Output the [X, Y] coordinate of the center of the cell containing the given text.  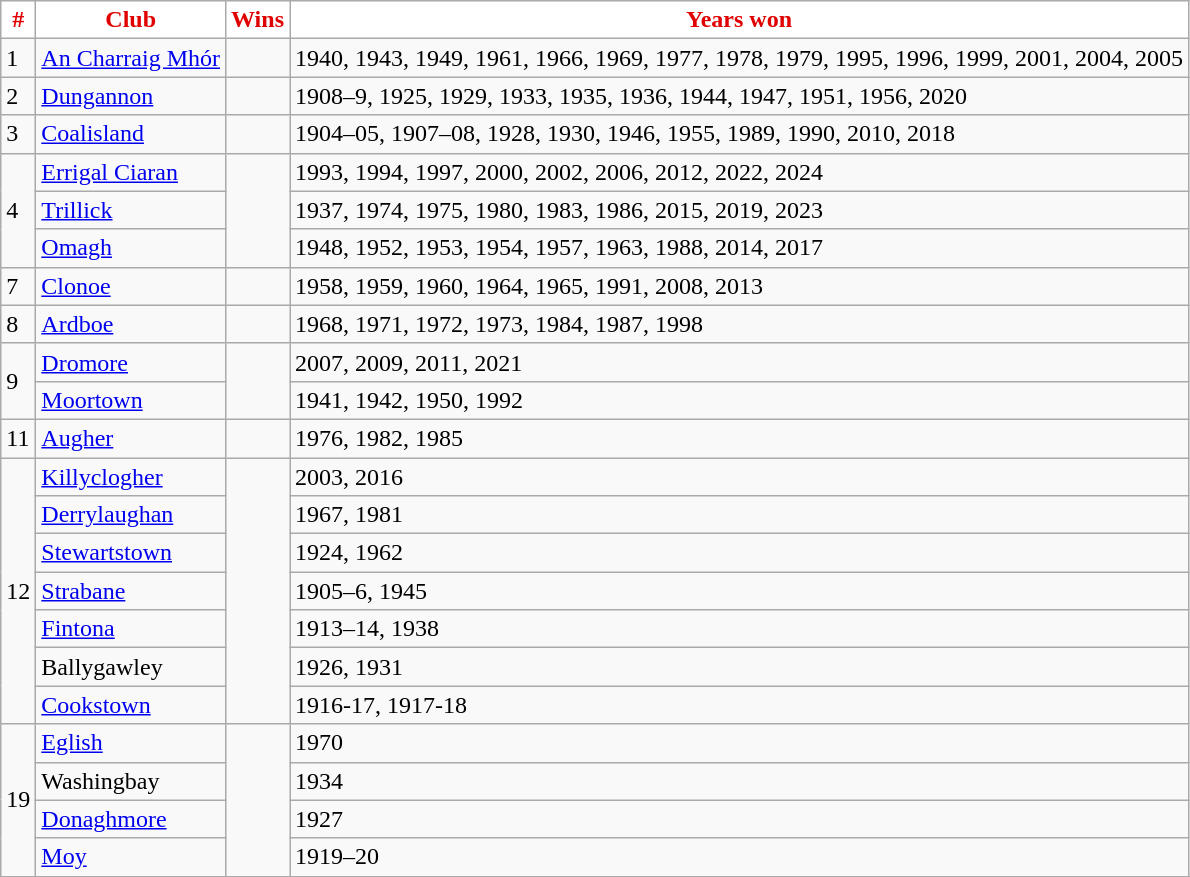
Washingbay [131, 781]
1948, 1952, 1953, 1954, 1957, 1963, 1988, 2014, 2017 [740, 248]
1937, 1974, 1975, 1980, 1983, 1986, 2015, 2019, 2023 [740, 210]
Cookstown [131, 705]
1970 [740, 743]
Wins [258, 20]
2007, 2009, 2011, 2021 [740, 362]
Eglish [131, 743]
Stewartstown [131, 553]
Moy [131, 857]
1927 [740, 819]
1913–14, 1938 [740, 629]
1940, 1943, 1949, 1961, 1966, 1969, 1977, 1978, 1979, 1995, 1996, 1999, 2001, 2004, 2005 [740, 58]
11 [18, 438]
2 [18, 96]
Clonoe [131, 286]
Augher [131, 438]
Years won [740, 20]
Ballygawley [131, 667]
1968, 1971, 1972, 1973, 1984, 1987, 1998 [740, 324]
1904–05, 1907–08, 1928, 1930, 1946, 1955, 1989, 1990, 2010, 2018 [740, 134]
1905–6, 1945 [740, 591]
Club [131, 20]
19 [18, 800]
Derrylaughan [131, 515]
1958, 1959, 1960, 1964, 1965, 1991, 2008, 2013 [740, 286]
Ardboe [131, 324]
3 [18, 134]
1976, 1982, 1985 [740, 438]
Errigal Ciaran [131, 172]
Omagh [131, 248]
Dromore [131, 362]
4 [18, 210]
1967, 1981 [740, 515]
1924, 1962 [740, 553]
Fintona [131, 629]
Coalisland [131, 134]
An Charraig Mhór [131, 58]
Strabane [131, 591]
1926, 1931 [740, 667]
12 [18, 591]
1934 [740, 781]
Moortown [131, 400]
1919–20 [740, 857]
7 [18, 286]
1993, 1994, 1997, 2000, 2002, 2006, 2012, 2022, 2024 [740, 172]
2003, 2016 [740, 477]
Dungannon [131, 96]
1908–9, 1925, 1929, 1933, 1935, 1936, 1944, 1947, 1951, 1956, 2020 [740, 96]
Donaghmore [131, 819]
Killyclogher [131, 477]
1 [18, 58]
8 [18, 324]
Trillick [131, 210]
# [18, 20]
9 [18, 381]
1916-17, 1917-18 [740, 705]
1941, 1942, 1950, 1992 [740, 400]
